Detect which cell encompasses the target text, then output its (X, Y) center coordinate. 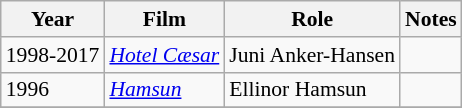
Year (53, 19)
1998-2017 (53, 55)
Notes (431, 19)
1996 (53, 90)
Hotel Cæsar (164, 55)
Ellinor Hamsun (312, 90)
Hamsun (164, 90)
Film (164, 19)
Juni Anker-Hansen (312, 55)
Role (312, 19)
